Capture the cell that displays the provided text and extract its [X, Y] central coordinate. 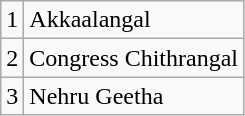
Congress Chithrangal [134, 58]
1 [12, 20]
2 [12, 58]
Akkaalangal [134, 20]
3 [12, 96]
Nehru Geetha [134, 96]
